Output the (x, y) coordinate of the center of the cell containing the given text.  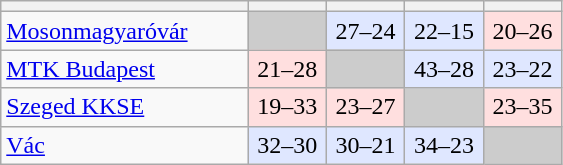
MTK Budapest (124, 69)
30–21 (365, 145)
23–22 (522, 69)
43–28 (444, 69)
23–35 (522, 107)
Szeged KKSE (124, 107)
20–26 (522, 31)
Mosonmagyaróvár (124, 31)
27–24 (365, 31)
19–33 (287, 107)
34–23 (444, 145)
Vác (124, 145)
23–27 (365, 107)
21–28 (287, 69)
32–30 (287, 145)
22–15 (444, 31)
